Return (x, y) of the center of cell containing provided text 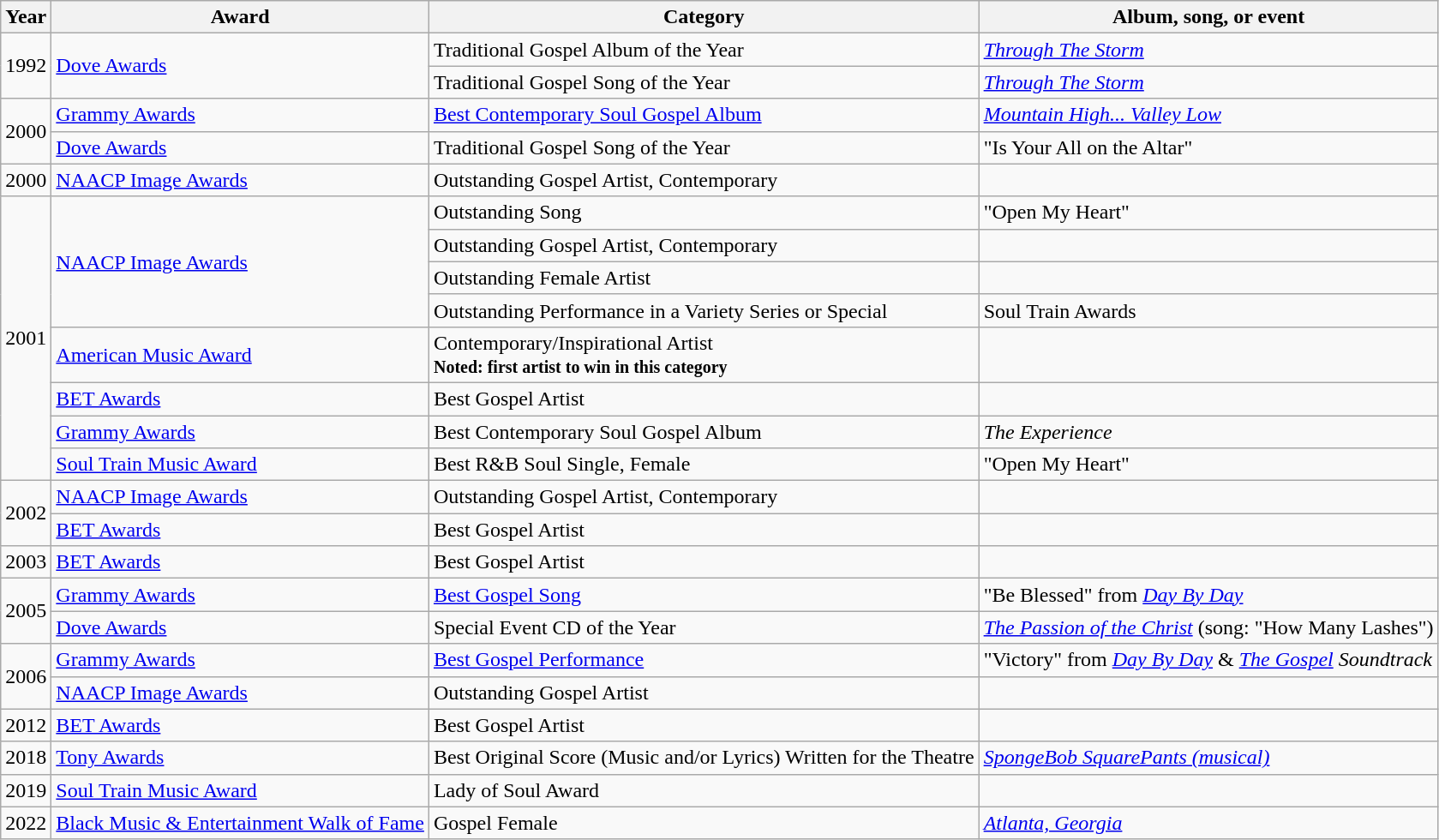
Award (240, 17)
2006 (26, 676)
Tony Awards (240, 758)
Gospel Female (704, 823)
The Passion of the Christ (song: "How Many Lashes") (1208, 627)
2019 (26, 790)
Year (26, 17)
Outstanding Gospel Artist (704, 693)
Outstanding Song (704, 213)
Traditional Gospel Album of the Year (704, 50)
American Music Award (240, 355)
1992 (26, 66)
Atlanta, Georgia (1208, 823)
2002 (26, 513)
2003 (26, 562)
Lady of Soul Award (704, 790)
The Experience (1208, 431)
Special Event CD of the Year (704, 627)
Outstanding Female Artist (704, 278)
2022 (26, 823)
Album, song, or event (1208, 17)
Outstanding Performance in a Variety Series or Special (704, 310)
Soul Train Awards (1208, 310)
2018 (26, 758)
SpongeBob SquarePants (musical) (1208, 758)
Best Gospel Performance (704, 660)
Mountain High... Valley Low (1208, 115)
Contemporary/Inspirational ArtistNoted: first artist to win in this category (704, 355)
2005 (26, 611)
Category (704, 17)
Best Gospel Song (704, 595)
Best Original Score (Music and/or Lyrics) Written for the Theatre (704, 758)
"Victory" from Day By Day & The Gospel Soundtrack (1208, 660)
Black Music & Entertainment Walk of Fame (240, 823)
"Is Your All on the Altar" (1208, 147)
2001 (26, 339)
"Be Blessed" from Day By Day (1208, 595)
Best R&B Soul Single, Female (704, 465)
2012 (26, 725)
